Search for the cell housing the specified text and yield its [X, Y] center coordinate. 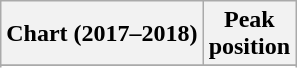
Peakposition [249, 34]
Chart (2017–2018) [102, 34]
